Return the [X, Y] coordinate for the center point of the cell that contains the specified text.  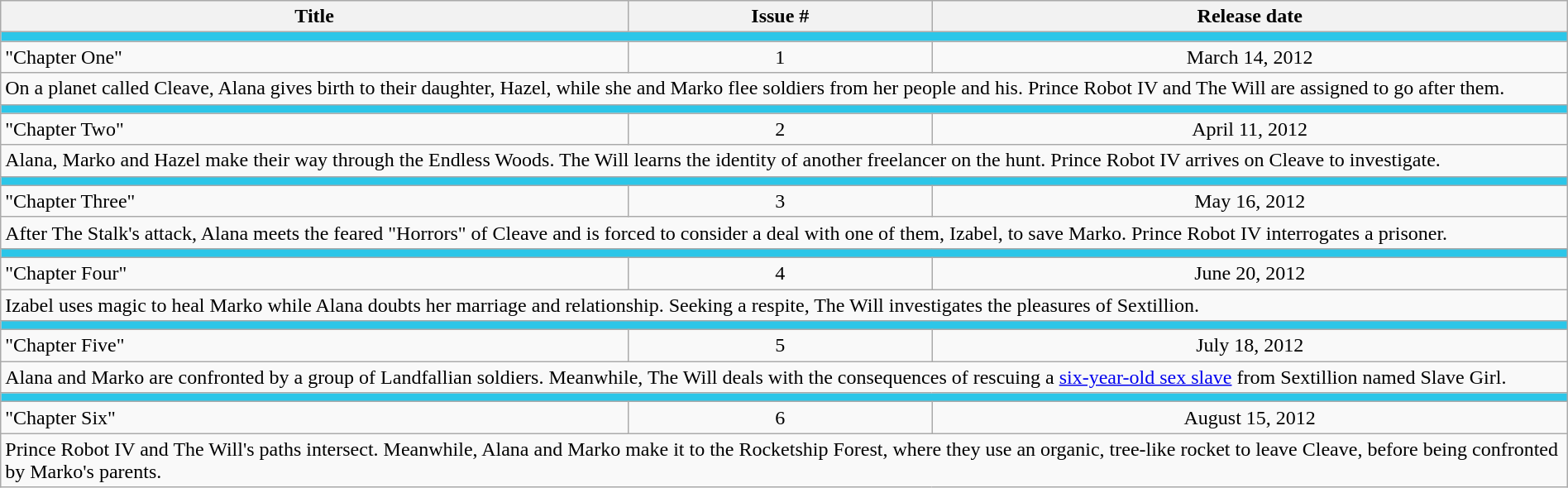
1 [781, 57]
3 [781, 201]
"Chapter Five" [314, 346]
Issue # [781, 17]
Release date [1250, 17]
6 [781, 418]
July 18, 2012 [1250, 346]
Title [314, 17]
"Chapter One" [314, 57]
"Chapter Six" [314, 418]
June 20, 2012 [1250, 273]
"Chapter Four" [314, 273]
"Chapter Three" [314, 201]
2 [781, 129]
March 14, 2012 [1250, 57]
"Chapter Two" [314, 129]
4 [781, 273]
August 15, 2012 [1250, 418]
April 11, 2012 [1250, 129]
May 16, 2012 [1250, 201]
5 [781, 346]
